Pinpoint the cell where the given text exists, returning its [x, y] midpoint coordinate. 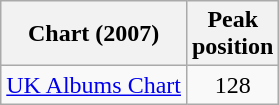
Peakposition [232, 34]
128 [232, 85]
Chart (2007) [94, 34]
UK Albums Chart [94, 85]
